Scan for the cell matching the given text and deliver its [x, y] coordinate at center. 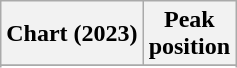
Chart (2023) [72, 34]
Peakposition [189, 34]
